For the text-containing cell, return its midpoint in [x, y] coordinate format. 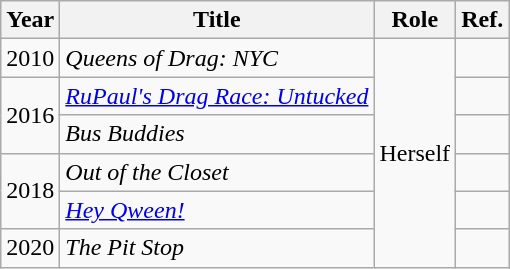
RuPaul's Drag Race: Untucked [217, 96]
The Pit Stop [217, 248]
Title [217, 20]
Hey Qween! [217, 210]
Out of the Closet [217, 172]
Ref. [482, 20]
Herself [415, 153]
Role [415, 20]
2020 [30, 248]
2010 [30, 58]
Year [30, 20]
Queens of Drag: NYC [217, 58]
Bus Buddies [217, 134]
2018 [30, 191]
2016 [30, 115]
